Provide the (x, y) coordinate of the cell's center where the given text is located.  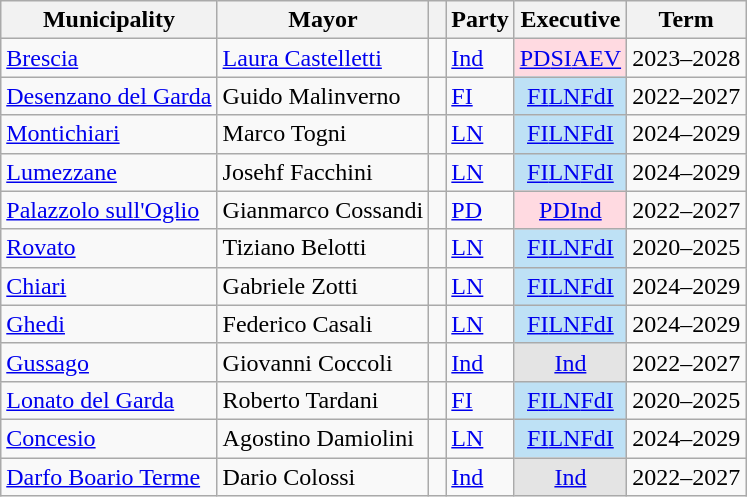
Agostino Damiolini (323, 438)
Gabriele Zotti (323, 286)
PDInd (570, 210)
Lumezzane (109, 172)
2023–2028 (686, 58)
Dario Colossi (323, 477)
Darfo Boario Terme (109, 477)
Chiari (109, 286)
Gussago (109, 362)
Palazzolo sull'Oglio (109, 210)
Ghedi (109, 324)
Tiziano Belotti (323, 248)
Municipality (109, 20)
Marco Togni (323, 134)
Roberto Tardani (323, 400)
Federico Casali (323, 324)
Brescia (109, 58)
Rovato (109, 248)
Term (686, 20)
Lonato del Garda (109, 400)
Executive (570, 20)
PD (480, 210)
Laura Castelletti (323, 58)
Giovanni Coccoli (323, 362)
Party (480, 20)
PDSIAEV (570, 58)
Desenzano del Garda (109, 96)
Concesio (109, 438)
Josehf Facchini (323, 172)
Mayor (323, 20)
Gianmarco Cossandi (323, 210)
Guido Malinverno (323, 96)
Montichiari (109, 134)
